Provide the (x, y) coordinate of the cell's center where the given text is located.  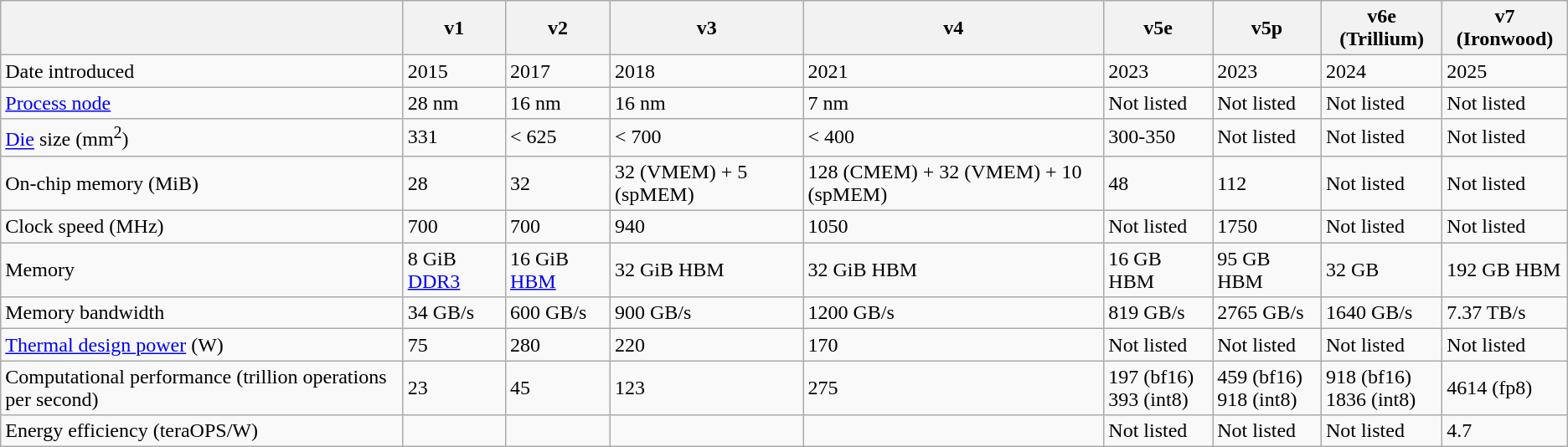
112 (1267, 182)
34 GB/s (454, 313)
2018 (707, 71)
On-chip memory (MiB) (202, 182)
Memory (202, 270)
28 (454, 182)
220 (707, 345)
32 (558, 182)
1050 (953, 227)
7 nm (953, 103)
v5e (1158, 28)
900 GB/s (707, 313)
75 (454, 345)
95 GB HBM (1267, 270)
Thermal design power (W) (202, 345)
< 700 (707, 137)
8 GiB DDR3 (454, 270)
2017 (558, 71)
16 GB HBM (1158, 270)
< 625 (558, 137)
2765 GB/s (1267, 313)
1200 GB/s (953, 313)
45 (558, 388)
23 (454, 388)
28 nm (454, 103)
32 GB (1381, 270)
v5p (1267, 28)
1750 (1267, 227)
Memory bandwidth (202, 313)
Date introduced (202, 71)
280 (558, 345)
Energy efficiency (teraOPS/W) (202, 431)
2025 (1504, 71)
170 (953, 345)
Computational performance (trillion operations per second) (202, 388)
600 GB/s (558, 313)
4.7 (1504, 431)
819 GB/s (1158, 313)
197 (bf16)393 (int8) (1158, 388)
2024 (1381, 71)
275 (953, 388)
7.37 TB/s (1504, 313)
192 GB HBM (1504, 270)
2015 (454, 71)
1640 GB/s (1381, 313)
Die size (mm2) (202, 137)
331 (454, 137)
32 (VMEM) + 5 (spMEM) (707, 182)
v2 (558, 28)
16 GiB HBM (558, 270)
< 400 (953, 137)
v4 (953, 28)
459 (bf16)918 (int8) (1267, 388)
48 (1158, 182)
v7 (Ironwood) (1504, 28)
4614 (fp8) (1504, 388)
v3 (707, 28)
Process node (202, 103)
940 (707, 227)
128 (CMEM) + 32 (VMEM) + 10 (spMEM) (953, 182)
v1 (454, 28)
v6e (Trillium) (1381, 28)
123 (707, 388)
Clock speed (MHz) (202, 227)
300-350 (1158, 137)
918 (bf16)1836 (int8) (1381, 388)
2021 (953, 71)
